Provide the (x, y) coordinate of the cell's center where the given text is located.  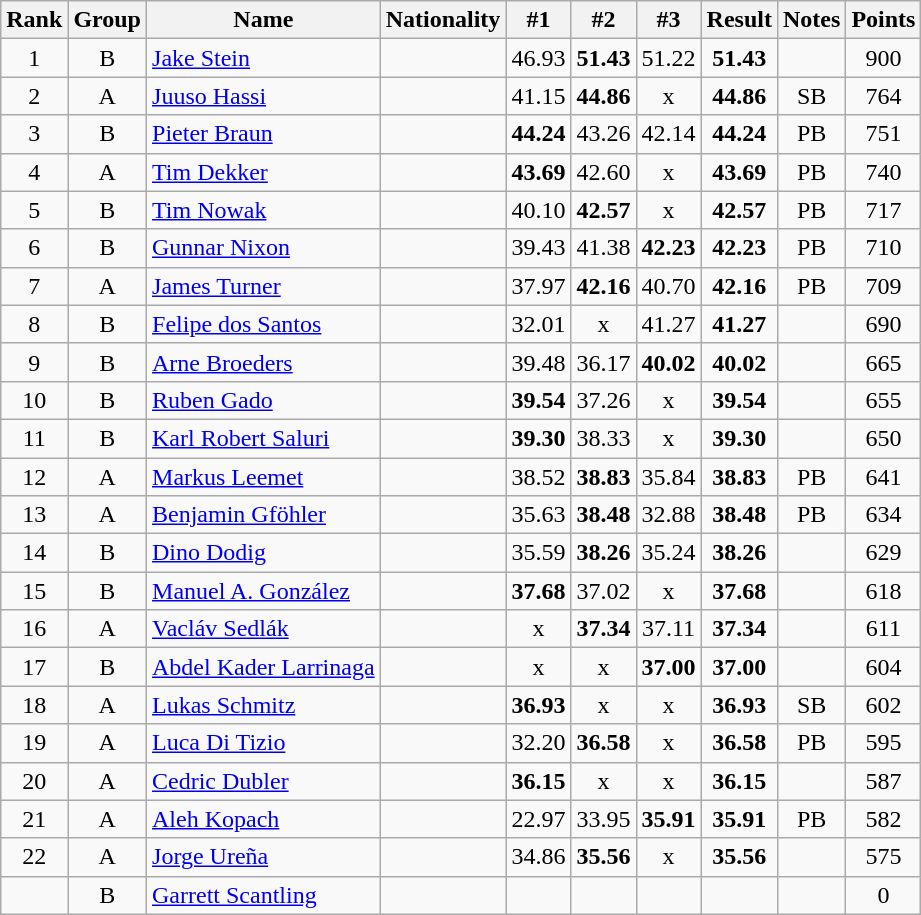
710 (884, 248)
Abdel Kader Larrinaga (264, 667)
Name (264, 20)
35.63 (538, 515)
40.10 (538, 210)
21 (34, 819)
40.70 (668, 286)
Arne Broeders (264, 362)
Karl Robert Saluri (264, 438)
Cedric Dubler (264, 781)
17 (34, 667)
6 (34, 248)
Result (739, 20)
Gunnar Nixon (264, 248)
8 (34, 324)
36.17 (604, 362)
709 (884, 286)
634 (884, 515)
Markus Leemet (264, 477)
51.22 (668, 58)
42.14 (668, 134)
Pieter Braun (264, 134)
22 (34, 857)
Nationality (443, 20)
655 (884, 400)
10 (34, 400)
13 (34, 515)
37.97 (538, 286)
35.84 (668, 477)
41.38 (604, 248)
33.95 (604, 819)
7 (34, 286)
690 (884, 324)
618 (884, 591)
751 (884, 134)
641 (884, 477)
37.11 (668, 629)
Garrett Scantling (264, 895)
2 (34, 96)
32.01 (538, 324)
764 (884, 96)
587 (884, 781)
34.86 (538, 857)
1 (34, 58)
Points (884, 20)
37.26 (604, 400)
22.97 (538, 819)
15 (34, 591)
14 (34, 553)
Juuso Hassi (264, 96)
Rank (34, 20)
5 (34, 210)
629 (884, 553)
43.26 (604, 134)
595 (884, 743)
42.60 (604, 172)
0 (884, 895)
Dino Dodig (264, 553)
Jake Stein (264, 58)
Benjamin Gföhler (264, 515)
#1 (538, 20)
James Turner (264, 286)
35.24 (668, 553)
740 (884, 172)
900 (884, 58)
16 (34, 629)
611 (884, 629)
665 (884, 362)
Manuel A. González (264, 591)
37.02 (604, 591)
#3 (668, 20)
39.48 (538, 362)
46.93 (538, 58)
650 (884, 438)
41.15 (538, 96)
575 (884, 857)
Notes (811, 20)
3 (34, 134)
Vacláv Sedlák (264, 629)
19 (34, 743)
4 (34, 172)
35.59 (538, 553)
717 (884, 210)
#2 (604, 20)
9 (34, 362)
20 (34, 781)
32.20 (538, 743)
Felipe dos Santos (264, 324)
604 (884, 667)
602 (884, 705)
Tim Nowak (264, 210)
32.88 (668, 515)
18 (34, 705)
12 (34, 477)
582 (884, 819)
Jorge Ureña (264, 857)
38.33 (604, 438)
Group (108, 20)
Lukas Schmitz (264, 705)
Aleh Kopach (264, 819)
Luca Di Tizio (264, 743)
Tim Dekker (264, 172)
Ruben Gado (264, 400)
39.43 (538, 248)
11 (34, 438)
38.52 (538, 477)
